Determine the [x, y] coordinate at the center of the cell enclosing the given text.  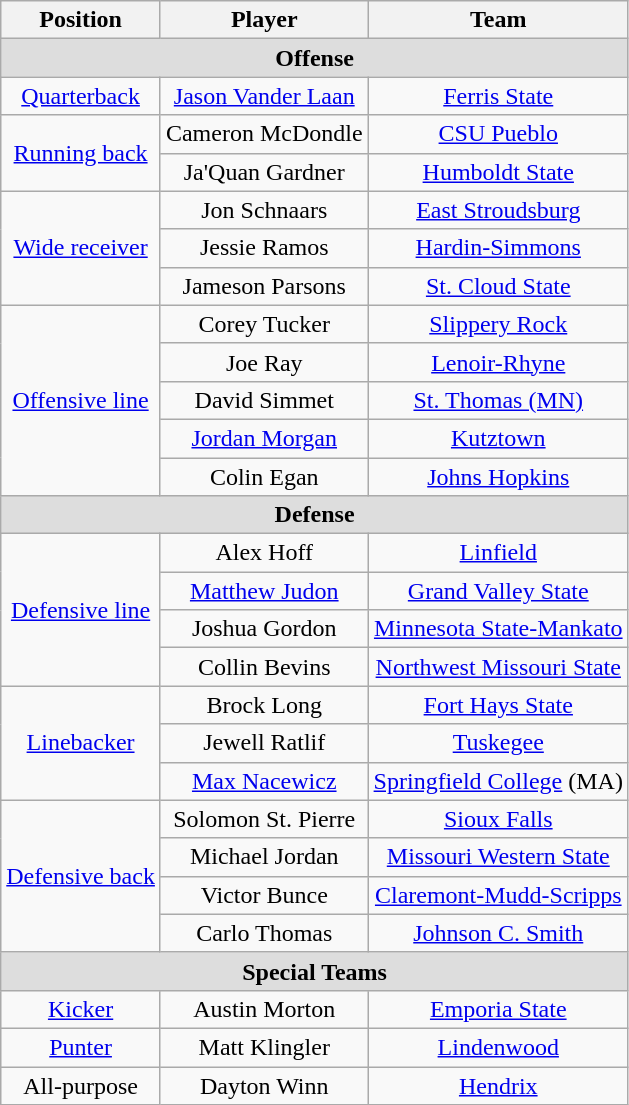
Position [81, 20]
Tuskegee [498, 743]
Kutztown [498, 438]
Joe Ray [264, 362]
Kicker [81, 1009]
Special Teams [315, 971]
David Simmet [264, 400]
Quarterback [81, 96]
Solomon St. Pierre [264, 819]
Grand Valley State [498, 591]
Colin Egan [264, 477]
Player [264, 20]
Alex Hoff [264, 553]
Jameson Parsons [264, 286]
Jewell Ratlif [264, 743]
Jon Schnaars [264, 210]
Defensive line [81, 610]
Wide receiver [81, 248]
Fort Hays State [498, 705]
Offense [315, 58]
Running back [81, 153]
Victor Bunce [264, 895]
Defensive back [81, 876]
Emporia State [498, 1009]
Jessie Ramos [264, 248]
Corey Tucker [264, 324]
Team [498, 20]
Hardin-Simmons [498, 248]
CSU Pueblo [498, 134]
Punter [81, 1047]
St. Thomas (MN) [498, 400]
Austin Morton [264, 1009]
East Stroudsburg [498, 210]
St. Cloud State [498, 286]
Minnesota State-Mankato [498, 629]
Matthew Judon [264, 591]
Sioux Falls [498, 819]
Johnson C. Smith [498, 933]
Linebacker [81, 743]
Defense [315, 515]
Claremont-Mudd-Scripps [498, 895]
Hendrix [498, 1085]
Lindenwood [498, 1047]
Linfield [498, 553]
Northwest Missouri State [498, 667]
Lenoir-Rhyne [498, 362]
Joshua Gordon [264, 629]
Missouri Western State [498, 857]
Cameron McDondle [264, 134]
Jordan Morgan [264, 438]
Brock Long [264, 705]
Johns Hopkins [498, 477]
All-purpose [81, 1085]
Jason Vander Laan [264, 96]
Collin Bevins [264, 667]
Springfield College (MA) [498, 781]
Matt Klingler [264, 1047]
Max Nacewicz [264, 781]
Dayton Winn [264, 1085]
Ja'Quan Gardner [264, 172]
Offensive line [81, 400]
Ferris State [498, 96]
Michael Jordan [264, 857]
Slippery Rock [498, 324]
Humboldt State [498, 172]
Carlo Thomas [264, 933]
